Pinpoint the cell where the given text exists, returning its (X, Y) midpoint coordinate. 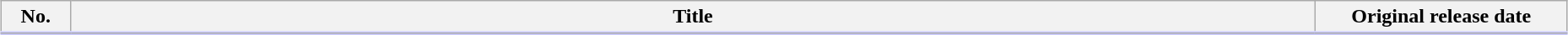
No. (35, 17)
Original release date (1441, 17)
Title (693, 17)
